From the cell containing the given text, extract its center point as [x, y] coordinate. 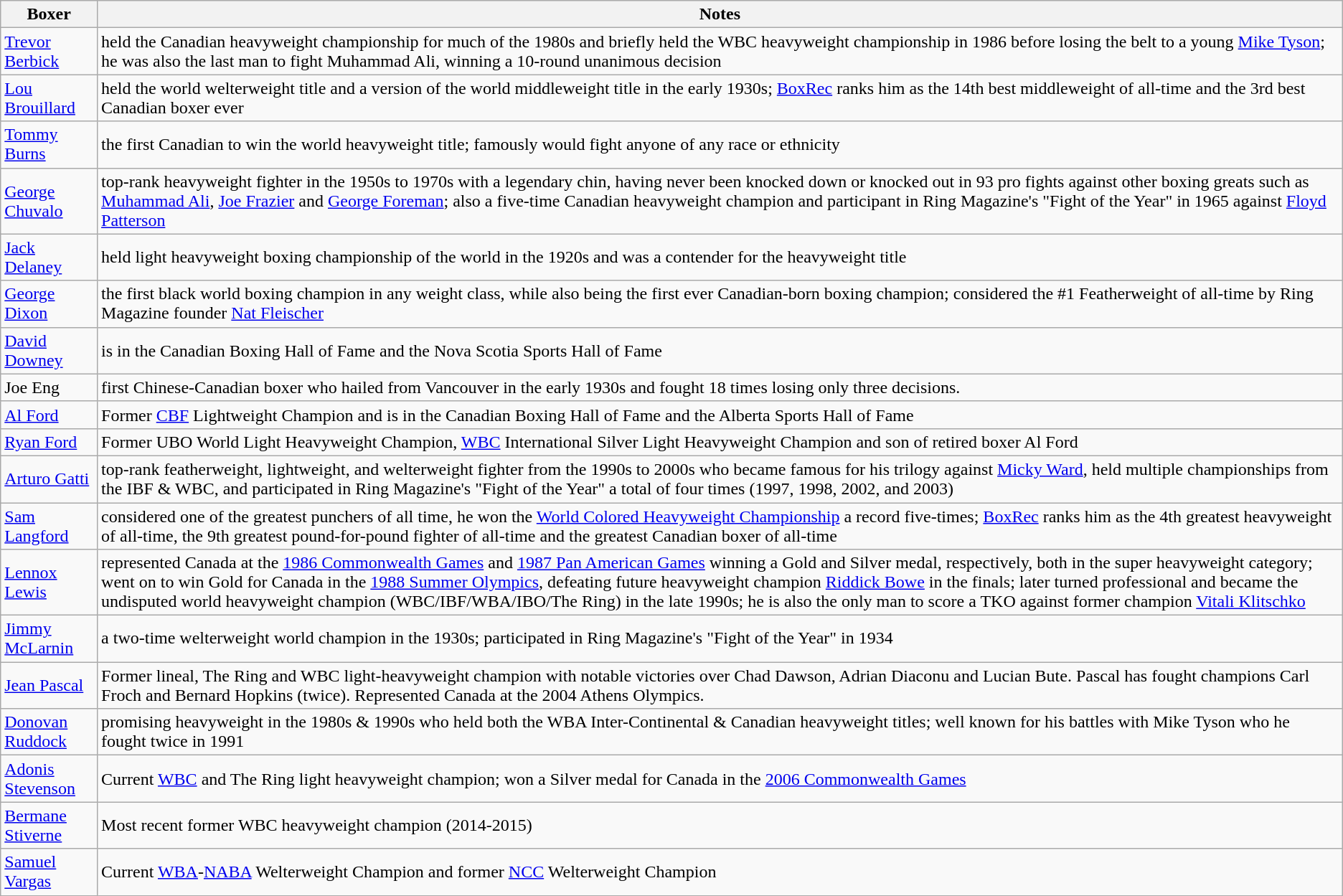
held light heavyweight boxing championship of the world in the 1920s and was a contender for the heavyweight title [720, 257]
Notes [720, 14]
Lou Brouillard [49, 98]
Current WBA-NABA Welterweight Champion and former NCC Welterweight Champion [720, 872]
Bermane Stiverne [49, 825]
Jean Pascal [49, 686]
David Downey [49, 350]
Donovan Ruddock [49, 732]
Samuel Vargas [49, 872]
first Chinese-Canadian boxer who hailed from Vancouver in the early 1930s and fought 18 times losing only three decisions. [720, 387]
Most recent former WBC heavyweight champion (2014-2015) [720, 825]
Trevor Berbick [49, 52]
Jimmy McLarnin [49, 638]
Boxer [49, 14]
Joe Eng [49, 387]
Sam Langford [49, 525]
Current WBC and The Ring light heavyweight champion; won a Silver medal for Canada in the 2006 Commonwealth Games [720, 779]
a two-time welterweight world champion in the 1930s; participated in Ring Magazine's "Fight of the Year" in 1934 [720, 638]
Former CBF Lightweight Champion and is in the Canadian Boxing Hall of Fame and the Alberta Sports Hall of Fame [720, 415]
Tommy Burns [49, 145]
Al Ford [49, 415]
is in the Canadian Boxing Hall of Fame and the Nova Scotia Sports Hall of Fame [720, 350]
the first Canadian to win the world heavyweight title; famously would fight anyone of any race or ethnicity [720, 145]
George Chuvalo [49, 201]
Arturo Gatti [49, 479]
Ryan Ford [49, 442]
Jack Delaney [49, 257]
Adonis Stevenson [49, 779]
Lennox Lewis [49, 583]
Former UBO World Light Heavyweight Champion, WBC International Silver Light Heavyweight Champion and son of retired boxer Al Ford [720, 442]
George Dixon [49, 304]
